For the text-containing cell, return its midpoint in (X, Y) coordinate format. 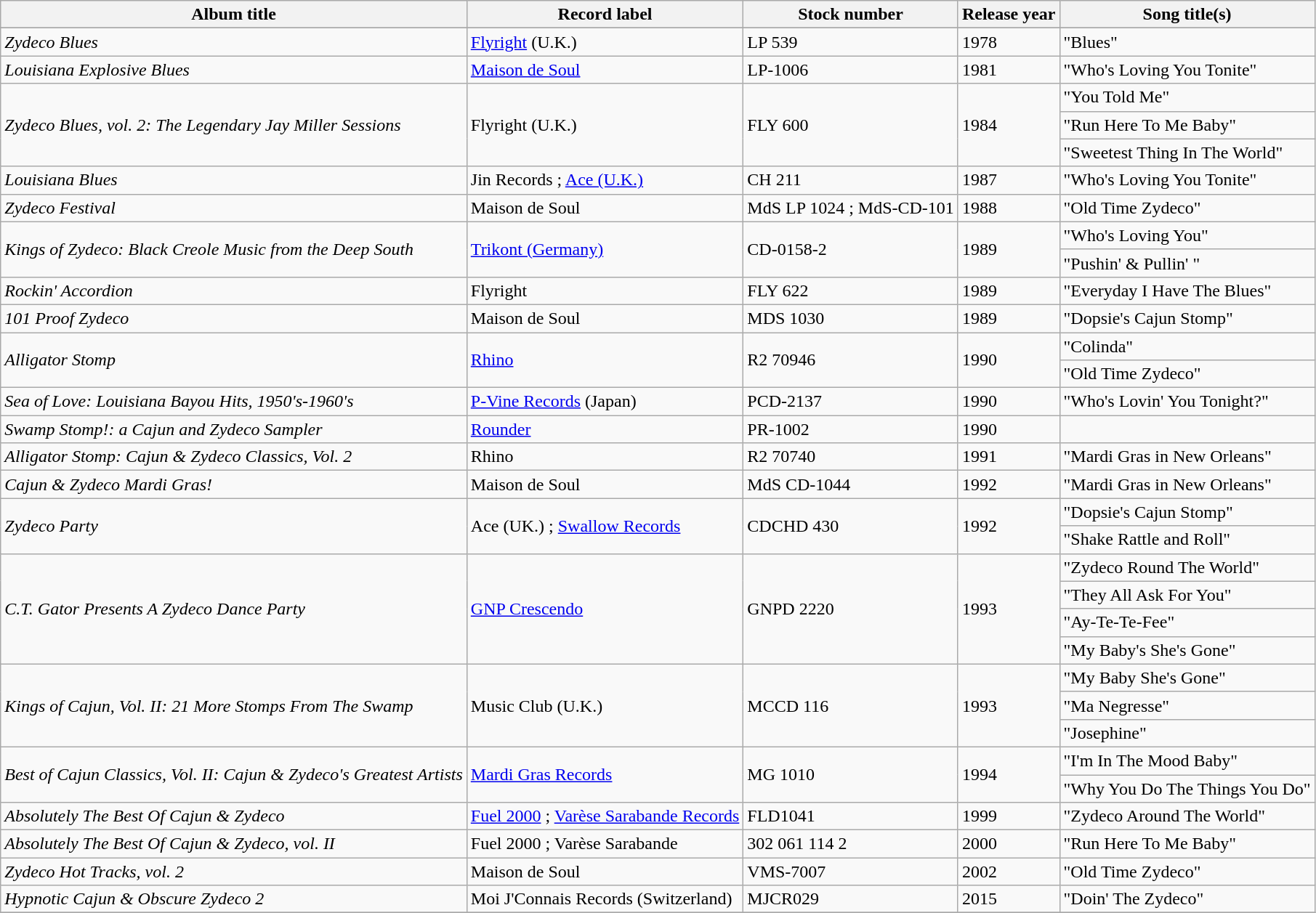
1984 (1009, 125)
PR-1002 (851, 429)
Flyright (605, 291)
1991 (1009, 457)
2015 (1009, 899)
"My Baby's She's Gone" (1187, 650)
PCD-2137 (851, 402)
VMS-7007 (851, 872)
Zydeco Hot Tracks, vol. 2 (234, 872)
"Who's Loving You" (1187, 235)
Trikont (Germany) (605, 249)
Alligator Stomp (234, 360)
FLY 600 (851, 125)
LP 539 (851, 42)
R2 70946 (851, 360)
Alligator Stomp: Cajun & Zydeco Classics, Vol. 2 (234, 457)
MdS CD-1044 (851, 484)
"They All Ask For You" (1187, 595)
"You Told Me" (1187, 97)
Fuel 2000 ; Varèse Sarabande (605, 844)
Zydeco Festival (234, 208)
LP-1006 (851, 70)
Rockin' Accordion (234, 291)
FLD1041 (851, 816)
"Everyday I Have The Blues" (1187, 291)
MdS LP 1024 ; MdS-CD-101 (851, 208)
Release year (1009, 15)
1978 (1009, 42)
C.T. Gator Presents A Zydeco Dance Party (234, 609)
2000 (1009, 844)
FLY 622 (851, 291)
CDCHD 430 (851, 526)
Rounder (605, 429)
R2 70740 (851, 457)
Song title(s) (1187, 15)
1994 (1009, 774)
"Sweetest Thing In The World" (1187, 153)
"Zydeco Around The World" (1187, 816)
Zydeco Party (234, 526)
302 061 114 2 (851, 844)
Zydeco Blues, vol. 2: The Legendary Jay Miller Sessions (234, 125)
"Who's Lovin' You Tonight?" (1187, 402)
2002 (1009, 872)
Best of Cajun Classics, Vol. II: Cajun & Zydeco's Greatest Artists (234, 774)
Kings of Zydeco: Black Creole Music from the Deep South (234, 249)
Sea of Love: Louisiana Bayou Hits, 1950's-1960's (234, 402)
Fuel 2000 ; Varèse Sarabande Records (605, 816)
Absolutely The Best Of Cajun & Zydeco, vol. II (234, 844)
"Josephine" (1187, 733)
GNP Crescendo (605, 609)
"Ma Negresse" (1187, 705)
Cajun & Zydeco Mardi Gras! (234, 484)
Louisiana Explosive Blues (234, 70)
Swamp Stomp!: a Cajun and Zydeco Sampler (234, 429)
1999 (1009, 816)
"Why You Do The Things You Do" (1187, 788)
Jin Records ; Ace (U.K.) (605, 180)
101 Proof Zydeco (234, 318)
Zydeco Blues (234, 42)
"My Baby She's Gone" (1187, 678)
Absolutely The Best Of Cajun & Zydeco (234, 816)
"Blues" (1187, 42)
Ace (UK.) ; Swallow Records (605, 526)
Music Club (U.K.) (605, 705)
Record label (605, 15)
GNPD 2220 (851, 609)
Stock number (851, 15)
MDS 1030 (851, 318)
MCCD 116 (851, 705)
MJCR029 (851, 899)
"Pushin' & Pullin' " (1187, 263)
1987 (1009, 180)
P-Vine Records (Japan) (605, 402)
Louisiana Blues (234, 180)
CD-0158-2 (851, 249)
Hypnotic Cajun & Obscure Zydeco 2 (234, 899)
1981 (1009, 70)
Moi J'Connais Records (Switzerland) (605, 899)
"Colinda" (1187, 346)
Kings of Cajun, Vol. II: 21 More Stomps From The Swamp (234, 705)
"Zydeco Round The World" (1187, 567)
"Shake Rattle and Roll" (1187, 540)
"Ay-Te-Te-Fee" (1187, 622)
1988 (1009, 208)
"I'm In The Mood Baby" (1187, 760)
"Doin' The Zydeco" (1187, 899)
Mardi Gras Records (605, 774)
Album title (234, 15)
CH 211 (851, 180)
MG 1010 (851, 774)
